Return (X, Y) of the center of cell containing provided text 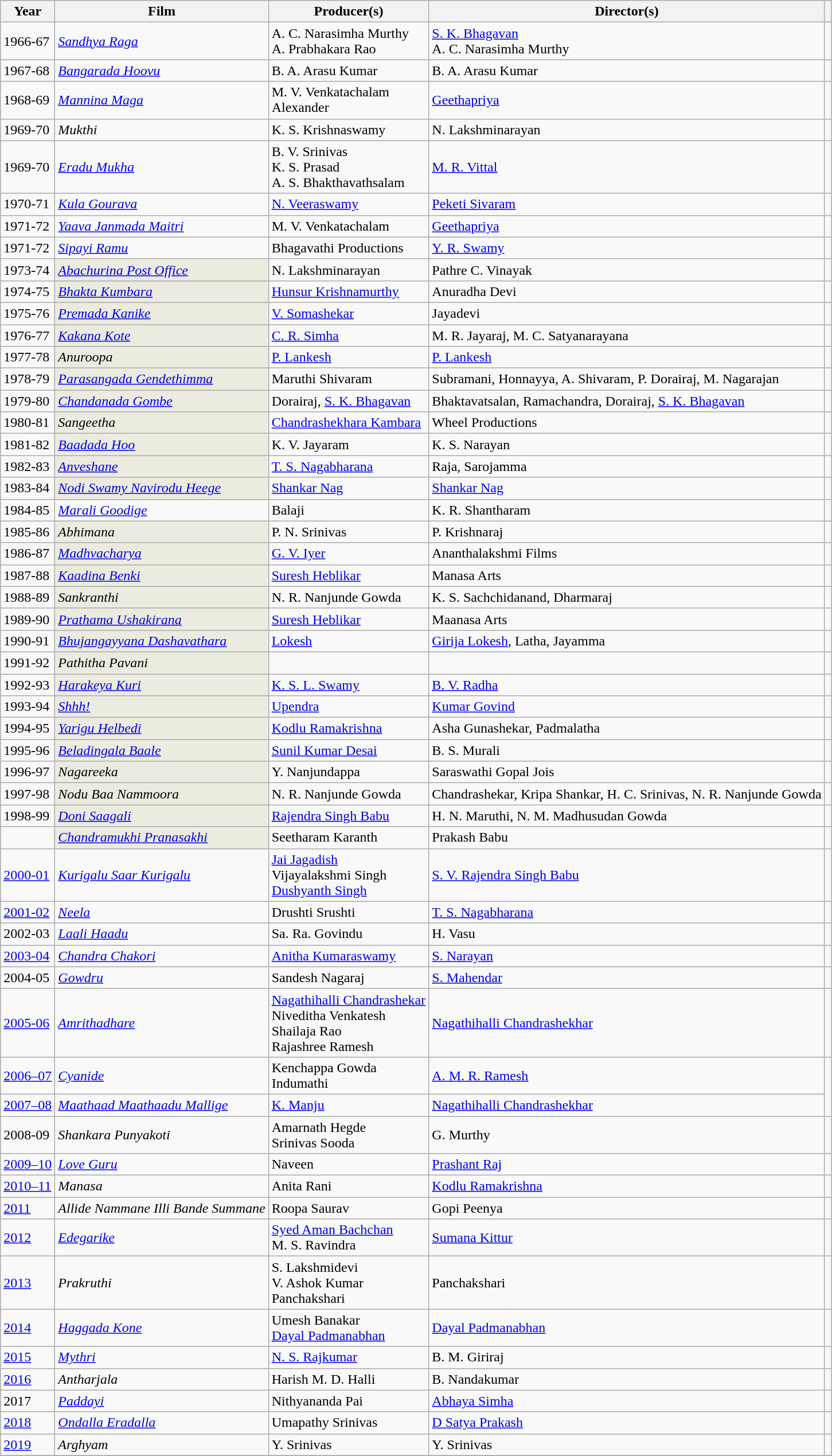
Jai JagadishVijayalakshmi SinghDushyanth Singh (349, 875)
Sandesh Nagaraj (349, 978)
D Satya Prakash (627, 1423)
K. S. L. Swamy (349, 684)
Subramani, Honnayya, A. Shivaram, P. Dorairaj, M. Nagarajan (627, 379)
Mythri (162, 1357)
Sangeetha (162, 423)
S. Mahendar (627, 978)
Yarigu Helbedi (162, 729)
C. R. Simha (349, 336)
Maathaad Maathaadu Mallige (162, 1105)
2003-04 (28, 956)
2004-05 (28, 978)
Nagareeka (162, 772)
Sumana Kittur (627, 1238)
1967-68 (28, 71)
K. S. Krishnaswamy (349, 130)
Sandhya Raga (162, 41)
H. Vasu (627, 934)
Mannina Maga (162, 100)
M. R. Jayaraj, M. C. Satyanarayana (627, 336)
Kaadina Benki (162, 575)
M. V. VenkatachalamAlexander (349, 100)
Bangarada Hoovu (162, 71)
Pathre C. Vinayak (627, 270)
P. N. Srinivas (349, 532)
2008-09 (28, 1135)
A. M. R. Ramesh (627, 1075)
Chandra Chakori (162, 956)
Bhaktavatsalan, Ramachandra, Dorairaj, S. K. Bhagavan (627, 401)
Harakeya Kuri (162, 684)
Kurigalu Saar Kurigalu (162, 875)
1966-67 (28, 41)
Chandanada Gombe (162, 401)
1978-79 (28, 379)
2013 (28, 1283)
Pathitha Pavani (162, 663)
N. Veeraswamy (349, 204)
Anveshane (162, 466)
2016 (28, 1379)
Year (28, 11)
1997-98 (28, 794)
Love Guru (162, 1165)
Umesh BanakarDayal Padmanabhan (349, 1327)
Madhvacharya (162, 554)
Wheel Productions (627, 423)
Raja, Sarojamma (627, 466)
Kenchappa GowdaIndumathi (349, 1075)
2009–10 (28, 1165)
Sunil Kumar Desai (349, 750)
Baadada Hoo (162, 445)
Edegarike (162, 1238)
B. M. Giriraj (627, 1357)
Kakana Kote (162, 336)
M. R. Vittal (627, 167)
2006–07 (28, 1075)
Nodu Baa Nammoora (162, 794)
Balaji (349, 510)
Naveen (349, 1165)
K. S. Narayan (627, 445)
B. V. SrinivasK. S. PrasadA. S. Bhakthavathsalam (349, 167)
1977-78 (28, 357)
Kula Gourava (162, 204)
Kumar Govind (627, 707)
1968-69 (28, 100)
K. S. Sachchidanand, Dharmaraj (627, 597)
1991-92 (28, 663)
M. V. Venkatachalam (349, 226)
Nithyananda Pai (349, 1401)
2002-03 (28, 934)
Marali Goodige (162, 510)
Saraswathi Gopal Jois (627, 772)
H. N. Maruthi, N. M. Madhusudan Gowda (627, 816)
K. R. Shantharam (627, 510)
Umapathy Srinivas (349, 1423)
Ananthalakshmi Films (627, 554)
Laali Haadu (162, 934)
Prakash Babu (627, 838)
V. Somashekar (349, 313)
1970-71 (28, 204)
1984-85 (28, 510)
1974-75 (28, 291)
Amrithadhare (162, 1022)
B. S. Murali (627, 750)
2018 (28, 1423)
Dorairaj, S. K. Bhagavan (349, 401)
1987-88 (28, 575)
N. S. Rajkumar (349, 1357)
Abhimana (162, 532)
Harish M. D. Halli (349, 1379)
Cyanide (162, 1075)
Gopi Peenya (627, 1208)
2005-06 (28, 1022)
1975-76 (28, 313)
1979-80 (28, 401)
Hunsur Krishnamurthy (349, 291)
Drushti Srushti (349, 912)
Shhh! (162, 707)
Shankara Punyakoti (162, 1135)
Girija Lokesh, Latha, Jayamma (627, 641)
Sankranthi (162, 597)
Mukthi (162, 130)
1988-89 (28, 597)
Yaava Janmada Maitri (162, 226)
Paddayi (162, 1401)
Roopa Saurav (349, 1208)
2014 (28, 1327)
1996-97 (28, 772)
Parasangada Gendethimma (162, 379)
Eradu Mukha (162, 167)
Haggada Kone (162, 1327)
Maanasa Arts (627, 619)
1985-86 (28, 532)
1983-84 (28, 488)
Allide Nammane Illi Bande Summane (162, 1208)
Syed Aman BachchanM. S. Ravindra (349, 1238)
Y. R. Swamy (627, 248)
G. V. Iyer (349, 554)
Dayal Padmanabhan (627, 1327)
Upendra (349, 707)
G. Murthy (627, 1135)
P. Krishnaraj (627, 532)
1989-90 (28, 619)
Producer(s) (349, 11)
1995-96 (28, 750)
Abhaya Simha (627, 1401)
Nagathihalli ChandrashekarNiveditha VenkateshShailaja RaoRajashree Ramesh (349, 1022)
2010–11 (28, 1186)
K. V. Jayaram (349, 445)
Seetharam Karanth (349, 838)
1990-91 (28, 641)
1973-74 (28, 270)
A. C. Narasimha MurthyA. Prabhakara Rao (349, 41)
Bhakta Kumbara (162, 291)
S. Narayan (627, 956)
Chandrashekhara Kambara (349, 423)
1998-99 (28, 816)
2001-02 (28, 912)
S. K. BhagavanA. C. Narasimha Murthy (627, 41)
Rajendra Singh Babu (349, 816)
Anitha Kumaraswamy (349, 956)
1981-82 (28, 445)
Y. Nanjundappa (349, 772)
1994-95 (28, 729)
Film (162, 11)
Anuroopa (162, 357)
Jayadevi (627, 313)
Beladingala Baale (162, 750)
1992-93 (28, 684)
Doni Saagali (162, 816)
Abachurina Post Office (162, 270)
2017 (28, 1401)
Ondalla Eradalla (162, 1423)
Gowdru (162, 978)
Maruthi Shivaram (349, 379)
Premada Kanike (162, 313)
1980-81 (28, 423)
B. Nandakumar (627, 1379)
Asha Gunashekar, Padmalatha (627, 729)
S. LakshmideviV. Ashok KumarPanchakshari (349, 1283)
Prakruthi (162, 1283)
Lokesh (349, 641)
Nodi Swamy Navirodu Heege (162, 488)
2012 (28, 1238)
2015 (28, 1357)
Manasa (162, 1186)
Chandrashekar, Kripa Shankar, H. C. Srinivas, N. R. Nanjunde Gowda (627, 794)
2007–08 (28, 1105)
B. V. Radha (627, 684)
Sipayi Ramu (162, 248)
Prashant Raj (627, 1165)
Arghyam (162, 1445)
Prathama Ushakirana (162, 619)
Director(s) (627, 11)
Amarnath HegdeSrinivas Sooda (349, 1135)
S. V. Rajendra Singh Babu (627, 875)
2019 (28, 1445)
Antharjala (162, 1379)
Anita Rani (349, 1186)
Panchakshari (627, 1283)
Peketi Sivaram (627, 204)
2011 (28, 1208)
1993-94 (28, 707)
Neela (162, 912)
1976-77 (28, 336)
Bhagavathi Productions (349, 248)
1982-83 (28, 466)
Sa. Ra. Govindu (349, 934)
2000-01 (28, 875)
Manasa Arts (627, 575)
Anuradha Devi (627, 291)
Bhujangayyana Dashavathara (162, 641)
Chandramukhi Pranasakhi (162, 838)
K. Manju (349, 1105)
1986-87 (28, 554)
